Find where the given text appears and provide that cell's center as (x, y) coordinate. 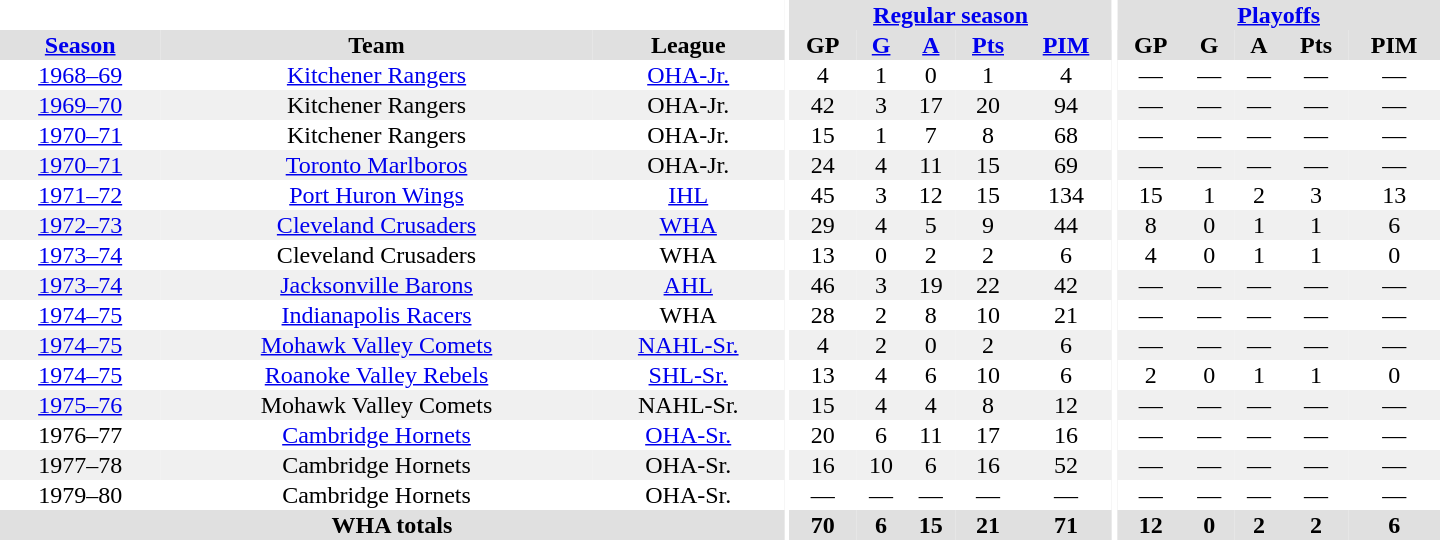
1972–73 (80, 225)
Team (376, 45)
68 (1066, 135)
70 (822, 525)
1979–80 (80, 495)
Toronto Marlboros (376, 165)
1969–70 (80, 105)
5 (931, 225)
29 (822, 225)
46 (822, 285)
League (688, 45)
IHL (688, 195)
134 (1066, 195)
1971–72 (80, 195)
45 (822, 195)
WHA totals (392, 525)
52 (1066, 465)
7 (931, 135)
28 (822, 315)
1977–78 (80, 465)
19 (931, 285)
SHL-Sr. (688, 375)
69 (1066, 165)
71 (1066, 525)
1976–77 (80, 435)
Indianapolis Racers (376, 315)
Roanoke Valley Rebels (376, 375)
44 (1066, 225)
24 (822, 165)
1968–69 (80, 75)
9 (988, 225)
Port Huron Wings (376, 195)
Jacksonville Barons (376, 285)
Regular season (950, 15)
Playoffs (1278, 15)
22 (988, 285)
94 (1066, 105)
Season (80, 45)
AHL (688, 285)
1975–76 (80, 405)
